Scan for the cell matching the given text and deliver its (x, y) coordinate at center. 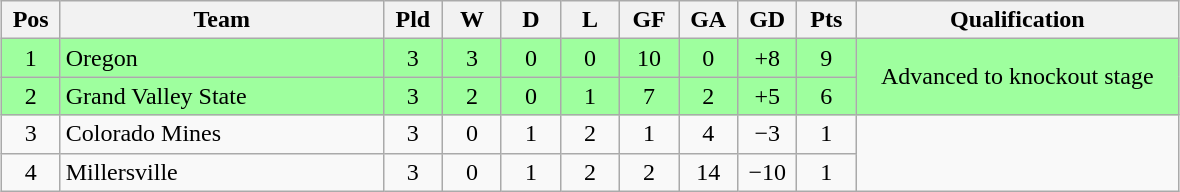
Qualification (1018, 20)
Team (222, 20)
Millersville (222, 172)
Advanced to knockout stage (1018, 77)
GD (768, 20)
Pld (412, 20)
7 (650, 96)
L (590, 20)
D (530, 20)
GA (708, 20)
9 (826, 58)
GF (650, 20)
Pos (30, 20)
Oregon (222, 58)
Grand Valley State (222, 96)
+8 (768, 58)
6 (826, 96)
−3 (768, 134)
Pts (826, 20)
14 (708, 172)
10 (650, 58)
+5 (768, 96)
W (472, 20)
Colorado Mines (222, 134)
−10 (768, 172)
